Find where the given text appears and provide that cell's center as [X, Y] coordinate. 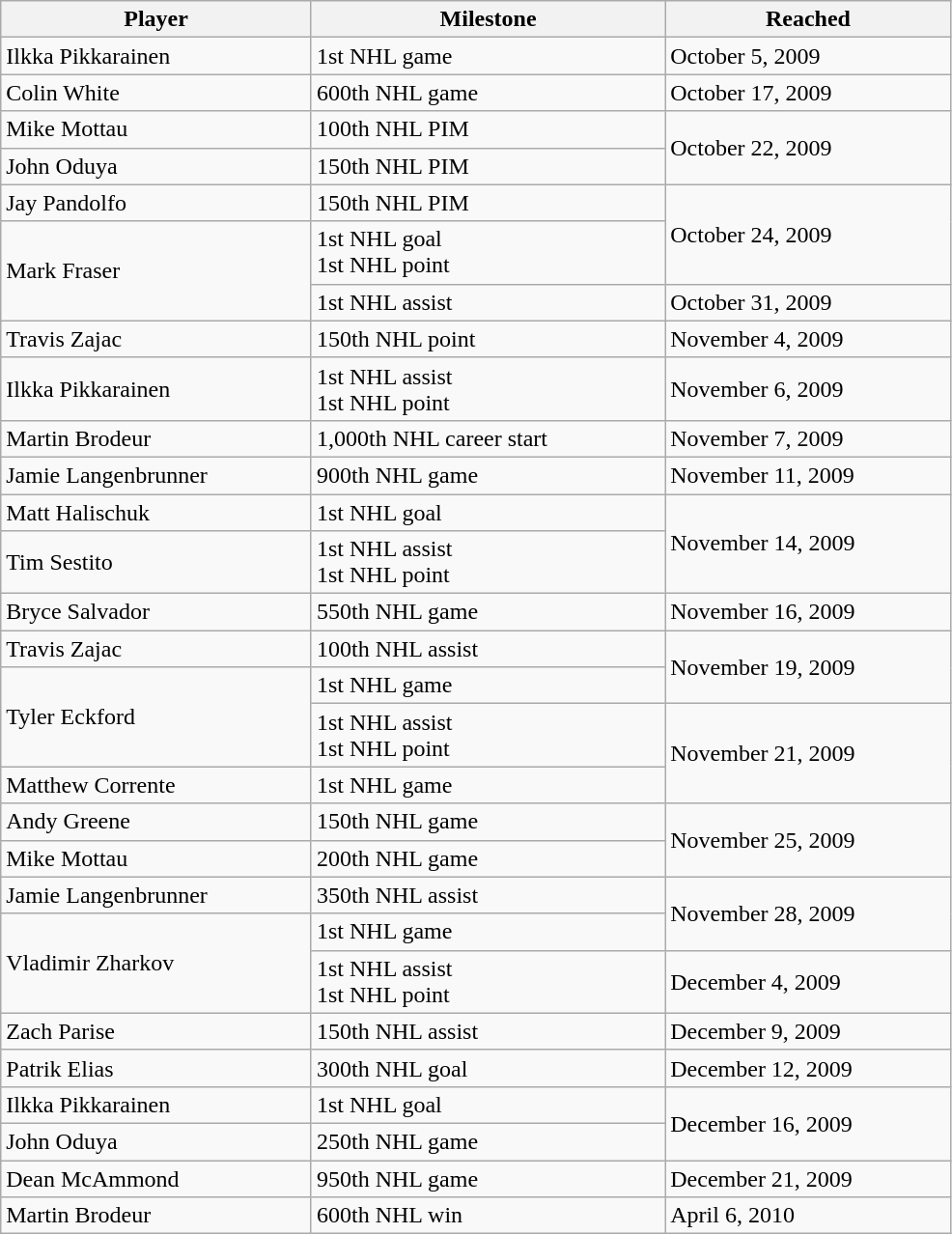
Vladimir Zharkov [156, 964]
October 24, 2009 [808, 234]
November 21, 2009 [808, 753]
October 5, 2009 [808, 56]
December 4, 2009 [808, 981]
100th NHL PIM [488, 129]
Zach Parise [156, 1031]
October 17, 2009 [808, 93]
October 22, 2009 [808, 148]
1,000th NHL career start [488, 438]
Jay Pandolfo [156, 203]
November 14, 2009 [808, 545]
November 11, 2009 [808, 475]
November 28, 2009 [808, 913]
600th NHL game [488, 93]
550th NHL game [488, 612]
November 16, 2009 [808, 612]
December 21, 2009 [808, 1179]
Andy Greene [156, 822]
150th NHL game [488, 822]
Tim Sestito [156, 562]
April 6, 2010 [808, 1216]
600th NHL win [488, 1216]
900th NHL game [488, 475]
Dean McAmmond [156, 1179]
November 19, 2009 [808, 667]
Reached [808, 19]
150th NHL point [488, 339]
Matt Halischuk [156, 513]
November 4, 2009 [808, 339]
Patrik Elias [156, 1068]
Tyler Eckford [156, 716]
December 12, 2009 [808, 1068]
December 16, 2009 [808, 1123]
November 6, 2009 [808, 388]
Milestone [488, 19]
1st NHL goal1st NHL point [488, 253]
November 7, 2009 [808, 438]
Matthew Corrente [156, 785]
200th NHL game [488, 858]
Mark Fraser [156, 270]
350th NHL assist [488, 895]
250th NHL game [488, 1141]
December 9, 2009 [808, 1031]
Colin White [156, 93]
300th NHL goal [488, 1068]
950th NHL game [488, 1179]
Bryce Salvador [156, 612]
150th NHL assist [488, 1031]
Player [156, 19]
100th NHL assist [488, 649]
November 25, 2009 [808, 840]
October 31, 2009 [808, 302]
1st NHL assist [488, 302]
